Output the [X, Y] coordinate of the center of the cell containing the given text.  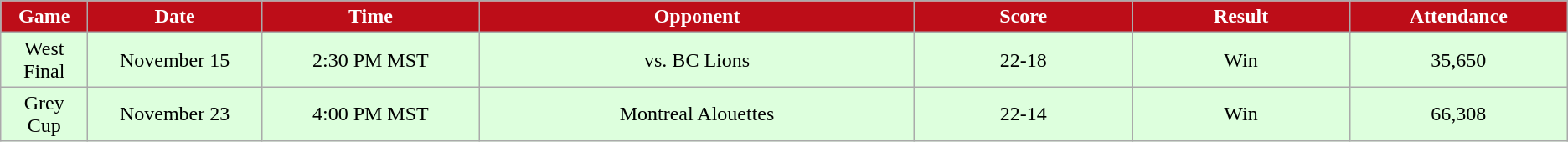
Attendance [1458, 17]
22-18 [1024, 60]
66,308 [1458, 114]
Result [1241, 17]
Game [44, 17]
Montreal Alouettes [697, 114]
4:00 PM MST [370, 114]
2:30 PM MST [370, 60]
Opponent [697, 17]
Grey Cup [44, 114]
West Final [44, 60]
35,650 [1458, 60]
vs. BC Lions [697, 60]
Time [370, 17]
November 23 [175, 114]
22-14 [1024, 114]
Date [175, 17]
Score [1024, 17]
November 15 [175, 60]
